For the text-containing cell, return its midpoint in [X, Y] coordinate format. 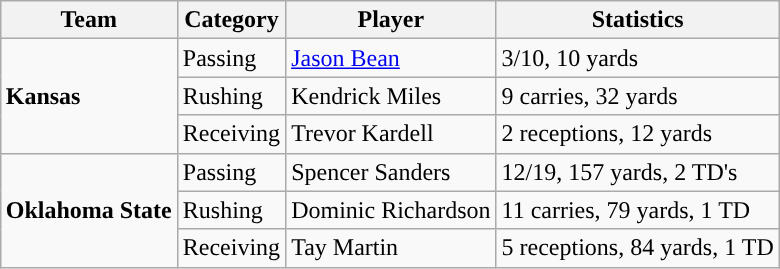
Spencer Sanders [391, 172]
Category [231, 20]
Player [391, 20]
Tay Martin [391, 248]
Statistics [638, 20]
12/19, 157 yards, 2 TD's [638, 172]
Dominic Richardson [391, 210]
Team [88, 20]
3/10, 10 yards [638, 58]
Kansas [88, 96]
Kendrick Miles [391, 96]
9 carries, 32 yards [638, 96]
Trevor Kardell [391, 134]
5 receptions, 84 yards, 1 TD [638, 248]
Oklahoma State [88, 210]
Jason Bean [391, 58]
2 receptions, 12 yards [638, 134]
11 carries, 79 yards, 1 TD [638, 210]
